Search for the cell housing the specified text and yield its (X, Y) center coordinate. 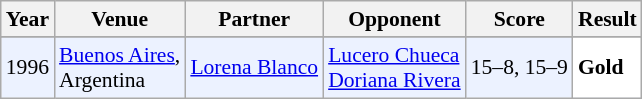
Year (28, 19)
Lucero Chueca Doriana Rivera (394, 68)
Result (608, 19)
Buenos Aires, Argentina (120, 68)
Score (520, 19)
Partner (254, 19)
Gold (608, 68)
Venue (120, 19)
1996 (28, 68)
Lorena Blanco (254, 68)
Opponent (394, 19)
15–8, 15–9 (520, 68)
